Capture the cell that displays the provided text and extract its (x, y) central coordinate. 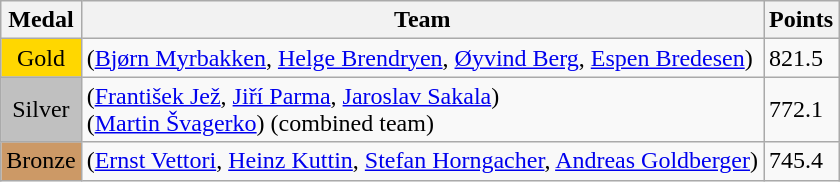
Medal (41, 20)
772.1 (802, 110)
(František Jež, Jiří Parma, Jaroslav Sakala) (Martin Švagerko) (combined team) (422, 110)
Gold (41, 58)
Points (802, 20)
(Ernst Vettori, Heinz Kuttin, Stefan Horngacher, Andreas Goldberger) (422, 161)
745.4 (802, 161)
Team (422, 20)
Bronze (41, 161)
(Bjørn Myrbakken, Helge Brendryen, Øyvind Berg, Espen Bredesen) (422, 58)
Silver (41, 110)
821.5 (802, 58)
